From the cell containing the given text, extract its center point as [X, Y] coordinate. 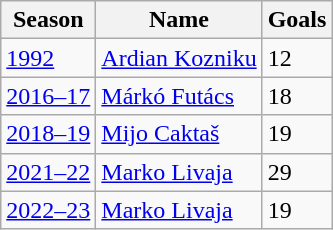
18 [297, 96]
1992 [48, 58]
Name [179, 20]
29 [297, 172]
Ardian Kozniku [179, 58]
2021–22 [48, 172]
Goals [297, 20]
Mijo Caktaš [179, 134]
Márkó Futács [179, 96]
Season [48, 20]
12 [297, 58]
2016–17 [48, 96]
2022–23 [48, 210]
2018–19 [48, 134]
